For the text-containing cell, return its midpoint in [X, Y] coordinate format. 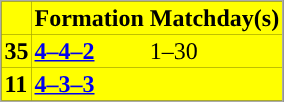
Formation [90, 18]
1–30 [214, 50]
4–4–2 [90, 50]
Matchday(s) [214, 18]
35 [17, 50]
11 [17, 84]
4–3–3 [90, 84]
